From the cell containing the given text, extract its center point as (X, Y) coordinate. 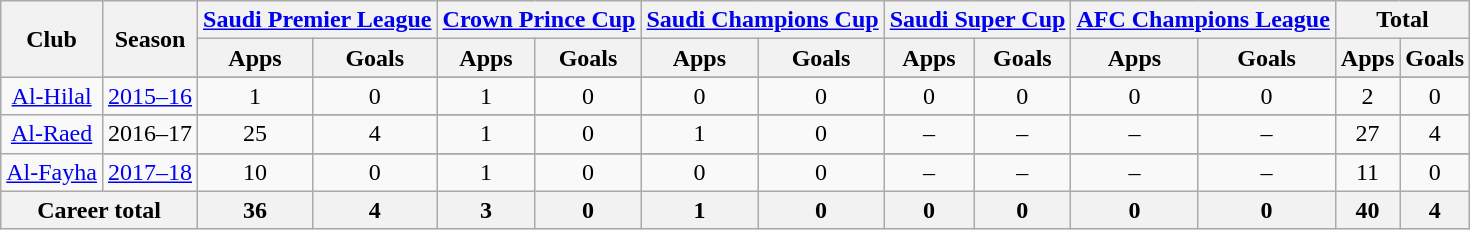
Saudi Champions Cup (762, 20)
2017–18 (150, 172)
Career total (100, 210)
Al-Raed (52, 134)
40 (1367, 210)
27 (1367, 134)
2016–17 (150, 134)
Saudi Super Cup (978, 20)
2 (1367, 96)
10 (256, 172)
11 (1367, 172)
Saudi Premier League (318, 20)
3 (486, 210)
25 (256, 134)
Club (52, 39)
36 (256, 210)
Season (150, 39)
2015–16 (150, 96)
Al-Hilal (52, 96)
Crown Prince Cup (539, 20)
Total (1402, 20)
Al-Fayha (52, 172)
AFC Champions League (1203, 20)
